Identify which cell holds the provided text, then report its [x, y] central coordinate. 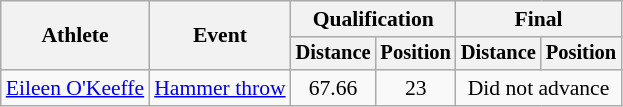
Final [538, 19]
Athlete [75, 36]
Eileen O'Keeffe [75, 88]
23 [416, 88]
67.66 [334, 88]
Hammer throw [220, 88]
Did not advance [538, 88]
Event [220, 36]
Qualification [374, 19]
